Find where the given text appears and provide that cell's center as (x, y) coordinate. 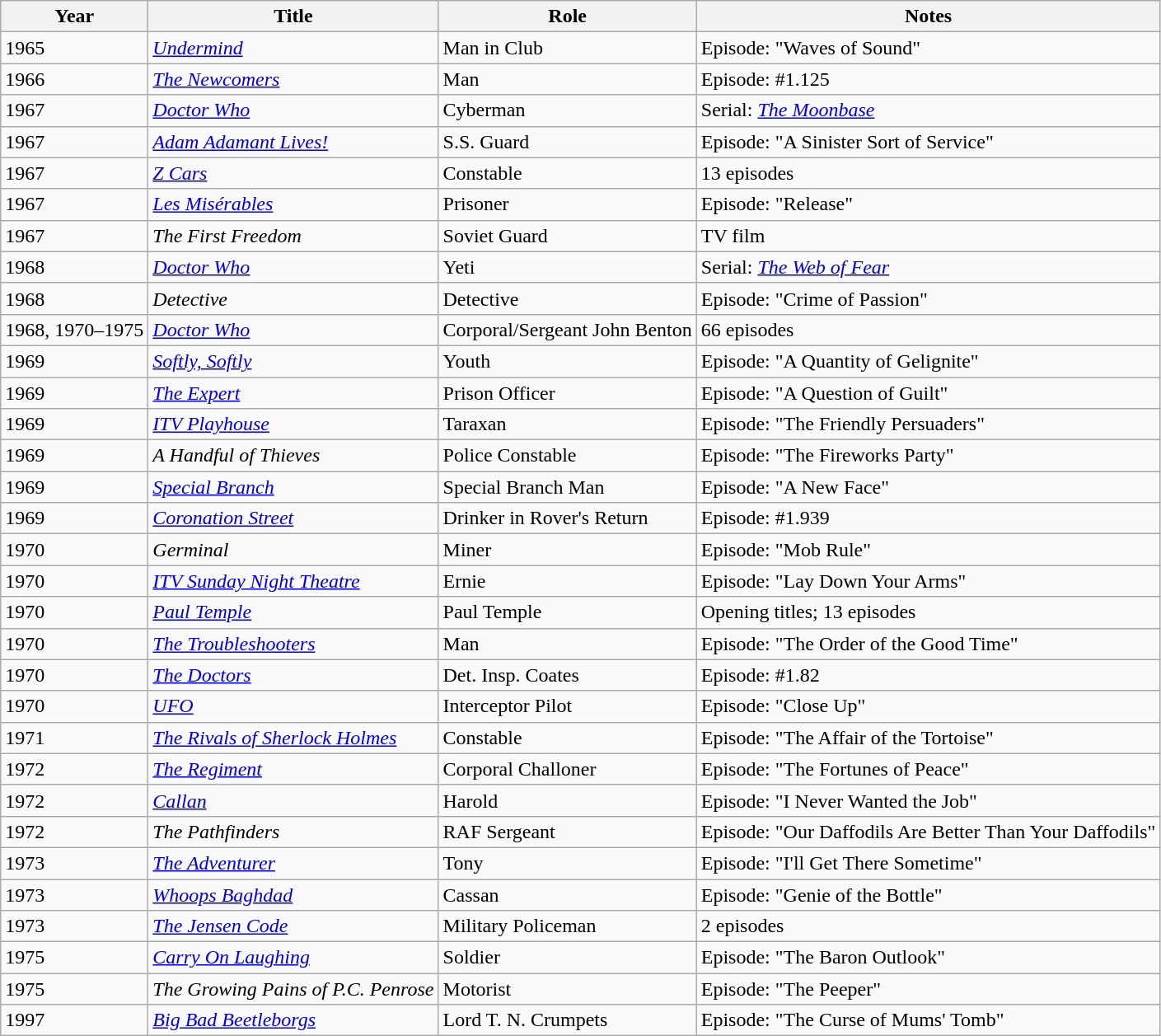
Episode: "The Curse of Mums' Tomb" (928, 1020)
1965 (74, 48)
S.S. Guard (567, 142)
Taraxan (567, 424)
Episode: "Genie of the Bottle" (928, 894)
66 episodes (928, 330)
1968, 1970–1975 (74, 330)
Det. Insp. Coates (567, 675)
The Growing Pains of P.C. Penrose (293, 989)
The Rivals of Sherlock Holmes (293, 738)
1966 (74, 79)
Man in Club (567, 48)
Carry On Laughing (293, 958)
Episode: "A Quantity of Gelignite" (928, 361)
Special Branch (293, 487)
Episode: "The Friendly Persuaders" (928, 424)
Miner (567, 550)
ITV Playhouse (293, 424)
The Adventurer (293, 863)
Episode: #1.82 (928, 675)
Episode: "Lay Down Your Arms" (928, 581)
Episode: #1.125 (928, 79)
TV film (928, 236)
Episode: "The Fortunes of Peace" (928, 769)
Coronation Street (293, 518)
The Regiment (293, 769)
The Jensen Code (293, 926)
The Troubleshooters (293, 644)
Episode: "Waves of Sound" (928, 48)
RAF Sergeant (567, 832)
13 episodes (928, 173)
Episode: "The Fireworks Party" (928, 456)
Undermind (293, 48)
1997 (74, 1020)
Episode: "A New Face" (928, 487)
Episode: "I'll Get There Sometime" (928, 863)
The Expert (293, 393)
Serial: The Web of Fear (928, 267)
Big Bad Beetleborgs (293, 1020)
Prisoner (567, 204)
Episode: "Close Up" (928, 706)
Lord T. N. Crumpets (567, 1020)
Episode: "The Baron Outlook" (928, 958)
Year (74, 16)
Cyberman (567, 110)
Episode: "I Never Wanted the Job" (928, 800)
Z Cars (293, 173)
Military Policeman (567, 926)
2 episodes (928, 926)
Notes (928, 16)
Episode: "Crime of Passion" (928, 298)
Cassan (567, 894)
UFO (293, 706)
A Handful of Thieves (293, 456)
Les Misérables (293, 204)
Yeti (567, 267)
Serial: The Moonbase (928, 110)
Role (567, 16)
Softly, Softly (293, 361)
Special Branch Man (567, 487)
Episode: "A Sinister Sort of Service" (928, 142)
Drinker in Rover's Return (567, 518)
Episode: "The Peeper" (928, 989)
The Pathfinders (293, 832)
Episode: "Release" (928, 204)
The Doctors (293, 675)
Corporal Challoner (567, 769)
ITV Sunday Night Theatre (293, 581)
Episode: "The Order of the Good Time" (928, 644)
Whoops Baghdad (293, 894)
Episode: #1.939 (928, 518)
1971 (74, 738)
Interceptor Pilot (567, 706)
Adam Adamant Lives! (293, 142)
Motorist (567, 989)
Germinal (293, 550)
The First Freedom (293, 236)
Episode: "The Affair of the Tortoise" (928, 738)
Soldier (567, 958)
Youth (567, 361)
Callan (293, 800)
Harold (567, 800)
Episode: "Mob Rule" (928, 550)
Ernie (567, 581)
Opening titles; 13 episodes (928, 612)
Police Constable (567, 456)
Corporal/Sergeant John Benton (567, 330)
Title (293, 16)
Episode: "A Question of Guilt" (928, 393)
Tony (567, 863)
Soviet Guard (567, 236)
Prison Officer (567, 393)
Episode: "Our Daffodils Are Better Than Your Daffodils" (928, 832)
The Newcomers (293, 79)
